Pinpoint the cell where the given text exists, returning its [X, Y] midpoint coordinate. 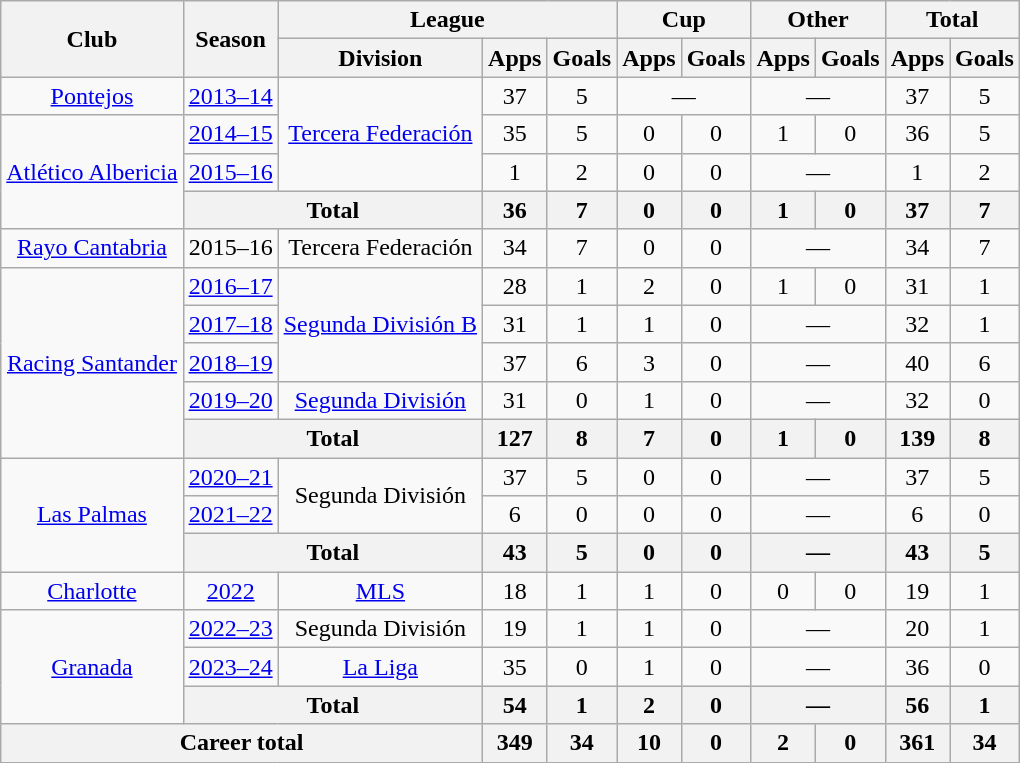
127 [515, 438]
10 [649, 743]
Segunda División B [380, 324]
Rayo Cantabria [92, 248]
349 [515, 743]
2013–14 [230, 96]
361 [917, 743]
3 [649, 362]
2020–21 [230, 477]
28 [515, 286]
20 [917, 629]
2023–24 [230, 667]
MLS [380, 591]
2016–17 [230, 286]
54 [515, 705]
18 [515, 591]
2017–18 [230, 324]
Cup [684, 20]
La Liga [380, 667]
2018–19 [230, 362]
League [448, 20]
Pontejos [92, 96]
2022–23 [230, 629]
40 [917, 362]
Granada [92, 667]
Charlotte [92, 591]
Division [380, 58]
Career total [242, 743]
2022 [230, 591]
Other [818, 20]
Club [92, 39]
2021–22 [230, 515]
Las Palmas [92, 515]
2014–15 [230, 134]
2019–20 [230, 400]
Atlético Albericia [92, 172]
Racing Santander [92, 362]
56 [917, 705]
Season [230, 39]
139 [917, 438]
